From the cell containing the given text, extract its center point as (X, Y) coordinate. 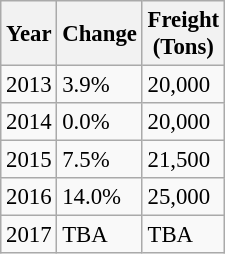
21,500 (183, 160)
7.5% (100, 160)
3.9% (100, 85)
0.0% (100, 122)
14.0% (100, 197)
25,000 (183, 197)
Change (100, 34)
Year (29, 34)
2016 (29, 197)
Freight (Tons) (183, 34)
2013 (29, 85)
2014 (29, 122)
2017 (29, 235)
2015 (29, 160)
